Capture the cell that displays the provided text and extract its (X, Y) central coordinate. 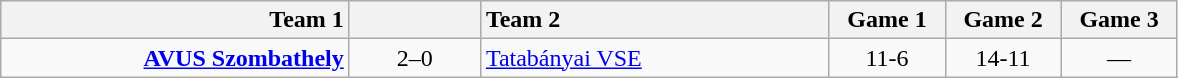
Team 2 (654, 20)
AVUS Szombathely (176, 58)
2–0 (414, 58)
Team 1 (176, 20)
Game 2 (1003, 20)
Game 1 (887, 20)
14-11 (1003, 58)
— (1119, 58)
Game 3 (1119, 20)
Tatabányai VSE (654, 58)
11-6 (887, 58)
